Identify which cell holds the provided text, then report its [X, Y] central coordinate. 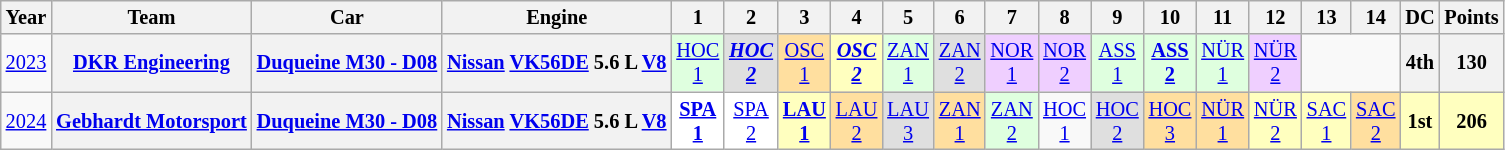
3 [804, 17]
1 [698, 17]
ASS1 [1118, 63]
11 [1222, 17]
LAU2 [857, 121]
SAC1 [1326, 121]
SPA2 [751, 121]
7 [1012, 17]
12 [1276, 17]
OSC1 [804, 63]
4 [857, 17]
Points [1472, 17]
LAU1 [804, 121]
NOR2 [1064, 63]
5 [908, 17]
10 [1170, 17]
9 [1118, 17]
206 [1472, 121]
Engine [556, 17]
Year [26, 17]
2023 [26, 63]
14 [1376, 17]
LAU3 [908, 121]
6 [960, 17]
Car [347, 17]
8 [1064, 17]
ASS2 [1170, 63]
SPA1 [698, 121]
2 [751, 17]
DC [1420, 17]
OSC2 [857, 63]
DKR Engineering [152, 63]
Team [152, 17]
HOC3 [1170, 121]
SAC2 [1376, 121]
130 [1472, 63]
2024 [26, 121]
4th [1420, 63]
1st [1420, 121]
NOR1 [1012, 63]
13 [1326, 17]
Gebhardt Motorsport [152, 121]
